Identify which cell holds the provided text, then report its [X, Y] central coordinate. 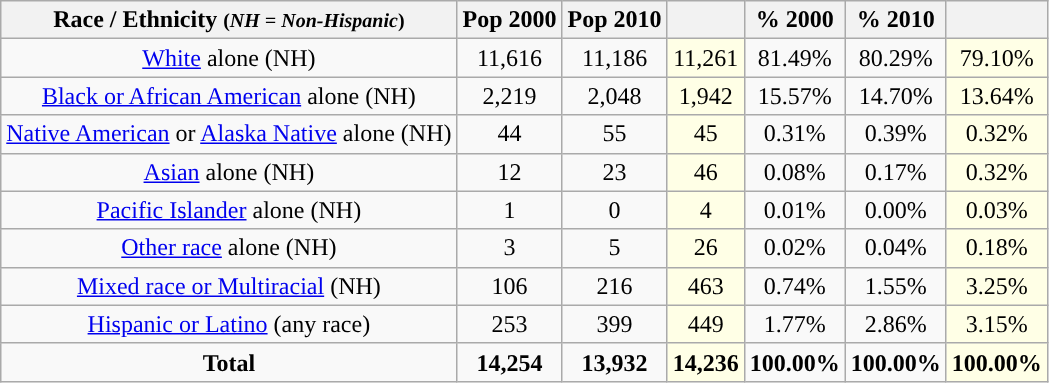
449 [706, 324]
11,616 [510, 58]
Pop 2000 [510, 20]
81.49% [794, 58]
2,219 [510, 96]
0.04% [896, 248]
1,942 [706, 96]
3 [510, 248]
Pop 2010 [614, 20]
1.77% [794, 324]
79.10% [996, 58]
White alone (NH) [229, 58]
0.39% [896, 134]
2.86% [896, 324]
106 [510, 286]
0.02% [794, 248]
46 [706, 172]
0.00% [896, 210]
Mixed race or Multiracial (NH) [229, 286]
55 [614, 134]
1 [510, 210]
3.25% [996, 286]
Other race alone (NH) [229, 248]
0.17% [896, 172]
0.31% [794, 134]
0.74% [794, 286]
13,932 [614, 362]
0.03% [996, 210]
253 [510, 324]
5 [614, 248]
216 [614, 286]
13.64% [996, 96]
3.15% [996, 324]
% 2010 [896, 20]
4 [706, 210]
Pacific Islander alone (NH) [229, 210]
14,236 [706, 362]
0.18% [996, 248]
1.55% [896, 286]
14,254 [510, 362]
Black or African American alone (NH) [229, 96]
463 [706, 286]
0.08% [794, 172]
0.01% [794, 210]
399 [614, 324]
80.29% [896, 58]
0 [614, 210]
Native American or Alaska Native alone (NH) [229, 134]
Asian alone (NH) [229, 172]
44 [510, 134]
2,048 [614, 96]
12 [510, 172]
15.57% [794, 96]
23 [614, 172]
Hispanic or Latino (any race) [229, 324]
Race / Ethnicity (NH = Non-Hispanic) [229, 20]
26 [706, 248]
11,261 [706, 58]
14.70% [896, 96]
% 2000 [794, 20]
45 [706, 134]
Total [229, 362]
11,186 [614, 58]
